Provide the (x, y) coordinate of the cell's center where the given text is located.  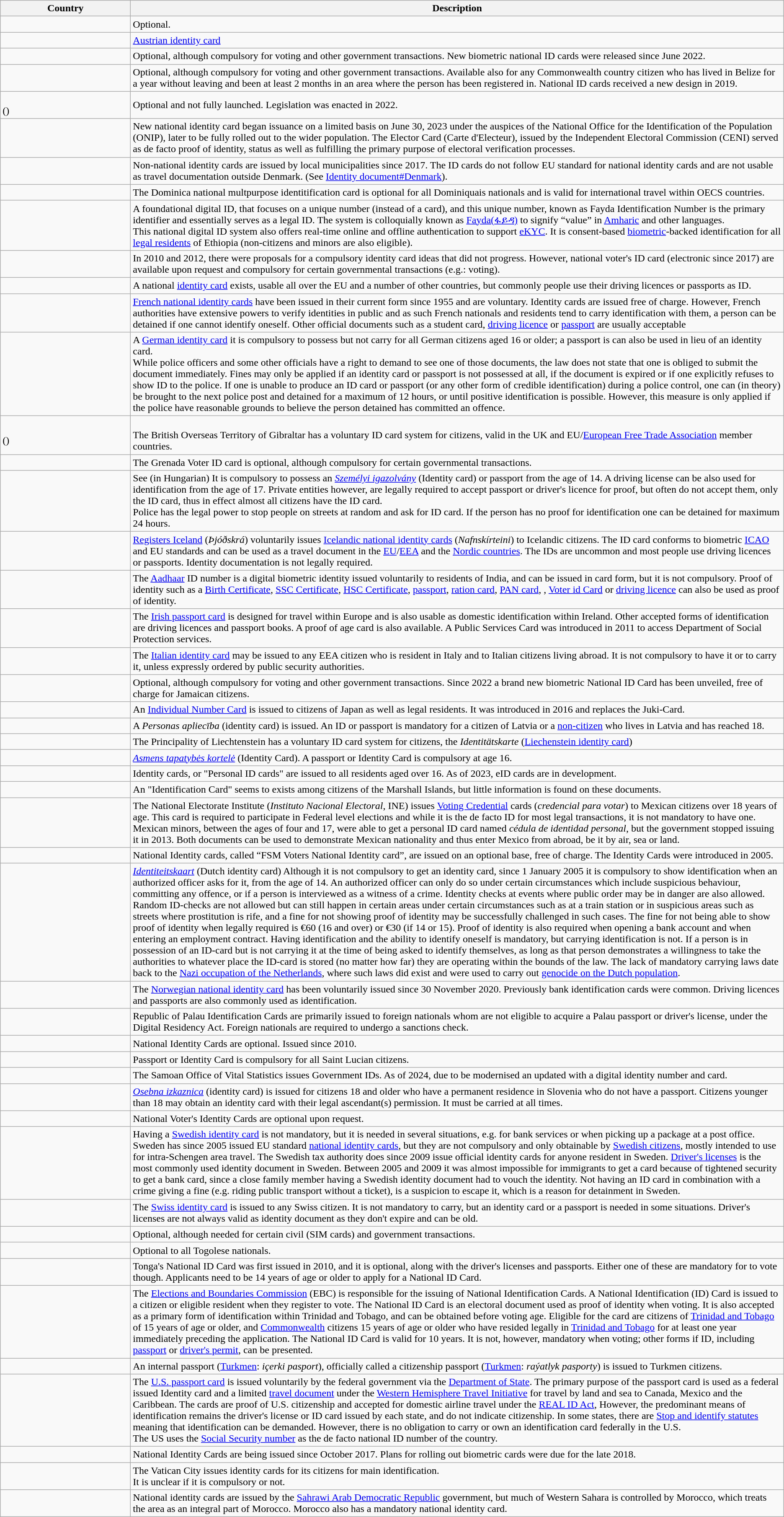
Optional to all Togolese nationals. (457, 1250)
An "Identification Card" seems to exists among citizens of the Marshall Islands, but little information is found on these documents. (457, 789)
Optional and not fully launched. Legislation was enacted in 2022. (457, 105)
An Individual Number Card is issued to citizens of Japan as well as legal residents. It was introduced in 2016 and replaces the Juki-Card. (457, 710)
Identity cards, or "Personal ID cards" are issued to all residents aged over 16. As of 2023, eID cards are in development. (457, 773)
National Voter's Identity Cards are optional upon request. (457, 1119)
Austrian identity card (457, 40)
Passport or Identity Card is compulsory for all Saint Lucian citizens. (457, 1060)
Optional, although compulsory for voting and other government transactions. New biometric national ID cards were released since June 2022. (457, 56)
Optional, although needed for certain civil (SIM cards) and government transactions. (457, 1234)
National Identity Cards are optional. Issued since 2010. (457, 1044)
The Grenada Voter ID card is optional, although compulsory for certain governmental transactions. (457, 463)
The Samoan Office of Vital Statistics issues Government IDs. As of 2024, due to be modernised an updated with a digital identity number and card. (457, 1075)
National Identity Cards are being issued since October 2017. Plans for rolling out biometric cards were due for the late 2018. (457, 1455)
The Principality of Liechtenstein has a voluntary ID card system for citizens, the Identitätskarte (Liechenstein identity card) (457, 742)
The Vatican City issues identity cards for its citizens for main identification.It is unclear if it is compulsory or not. (457, 1476)
Optional. (457, 24)
Country (65, 8)
An internal passport (Turkmen: içerki pasport), officially called a citizenship passport (Turkmen: raýatlyk pasporty) is issued to Turkmen citizens. (457, 1366)
Description (457, 8)
Asmens tapatybės kortelė (Identity Card). A passport or Identity Card is compulsory at age 16. (457, 757)
